Determine the (X, Y) coordinate at the center of the cell enclosing the given text.  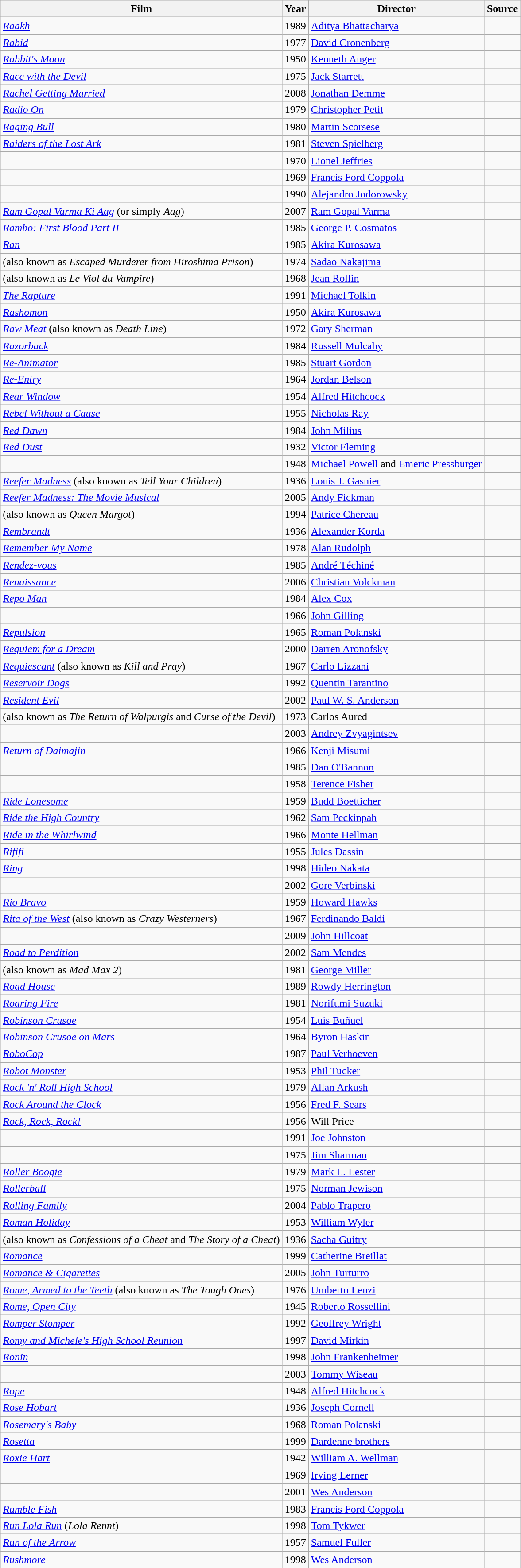
Terence Fisher (396, 784)
Darren Aronofsky (396, 649)
Resident Evil (141, 700)
Rosetta (141, 1441)
Rose Hobart (141, 1408)
Sadao Nakajima (396, 262)
Joseph Cornell (396, 1408)
1973 (295, 716)
John Frankenheimer (396, 1357)
Tom Tykwer (396, 1525)
Pablo Trapero (396, 1205)
Red Dawn (141, 430)
Run of the Arrow (141, 1542)
Hideo Nakata (396, 868)
Source (502, 9)
Rear Window (141, 396)
Repulsion (141, 632)
John Hillcoat (396, 936)
Rushmore (141, 1559)
Rosemary's Baby (141, 1425)
Lionel Jeffries (396, 160)
Road House (141, 986)
Rollerball (141, 1189)
John Gilling (396, 616)
1972 (295, 329)
Raiders of the Lost Ark (141, 143)
Reefer Madness (also known as Tell Your Children) (141, 480)
Jack Starrett (396, 76)
Roxie Hart (141, 1458)
(also known as The Return of Walpurgis and Curse of the Devil) (141, 716)
Quentin Tarantino (396, 683)
Ride Lonesome (141, 801)
Rififi (141, 852)
Robinson Crusoe (141, 1020)
Rachel Getting Married (141, 93)
George Miller (396, 969)
Catherine Breillat (396, 1256)
Repo Man (141, 599)
Budd Boetticher (396, 801)
1990 (295, 194)
1987 (295, 1054)
1994 (295, 515)
Carlo Lizzani (396, 666)
Jules Dassin (396, 852)
1997 (295, 1340)
1965 (295, 632)
Robinson Crusoe on Mars (141, 1037)
Robot Monster (141, 1071)
Will Price (396, 1121)
Michael Powell and Emeric Pressburger (396, 464)
Ram Gopal Varma Ki Aag (or simply Aag) (141, 211)
David Mirkin (396, 1340)
Romance (141, 1256)
Paul Verhoeven (396, 1054)
RoboCop (141, 1054)
Stuart Gordon (396, 363)
Steven Spielberg (396, 143)
Alejandro Jodorowsky (396, 194)
Dardenne brothers (396, 1441)
Film (141, 9)
Rendez-vous (141, 565)
Russell Mulcahy (396, 346)
Jonathan Demme (396, 93)
1932 (295, 447)
Geoffrey Wright (396, 1324)
Ring (141, 868)
(also known as Queen Margot) (141, 515)
Year (295, 9)
2004 (295, 1205)
Andy Fickman (396, 498)
Ferdinando Baldi (396, 919)
Run Lola Run (Lola Rennt) (141, 1525)
Renaissance (141, 582)
Christian Volckman (396, 582)
Rambo: First Blood Part II (141, 228)
Umberto Lenzi (396, 1290)
1945 (295, 1307)
Dan O'Bannon (396, 767)
Raw Meat (also known as Death Line) (141, 329)
George P. Cosmatos (396, 228)
Rock 'n' Roll High School (141, 1088)
William A. Wellman (396, 1458)
Rashomon (141, 312)
Rita of the West (also known as Crazy Westerners) (141, 919)
1983 (295, 1509)
2009 (295, 936)
Raging Bull (141, 127)
1942 (295, 1458)
Sacha Guitry (396, 1239)
Rio Bravo (141, 902)
1977 (295, 43)
Louis J. Gasnier (396, 480)
Tommy Wiseau (396, 1374)
Sam Peckinpah (396, 818)
John Turturro (396, 1273)
1974 (295, 262)
Romance & Cigarettes (141, 1273)
Rowdy Herrington (396, 986)
Luis Buñuel (396, 1020)
1958 (295, 784)
Rumble Fish (141, 1509)
Samuel Fuller (396, 1542)
Requiescant (also known as Kill and Pray) (141, 666)
Allan Arkush (396, 1088)
Roman Holiday (141, 1222)
Raakh (141, 26)
André Téchiné (396, 565)
Radio On (141, 110)
Rolling Family (141, 1205)
Rabid (141, 43)
Irving Lerner (396, 1475)
1957 (295, 1542)
The Rapture (141, 295)
Requiem for a Dream (141, 649)
Howard Hawks (396, 902)
Alan Rudolph (396, 548)
1980 (295, 127)
Rock Around the Clock (141, 1104)
Ram Gopal Varma (396, 211)
Race with the Devil (141, 76)
Nicholas Ray (396, 413)
Norifumi Suzuki (396, 1003)
Fred F. Sears (396, 1104)
Ride the High Country (141, 818)
Romy and Michele's High School Reunion (141, 1340)
Red Dust (141, 447)
Victor Fleming (396, 447)
Gore Verbinski (396, 885)
Phil Tucker (396, 1071)
Ronin (141, 1357)
Rome, Armed to the Teeth (also known as The Tough Ones) (141, 1290)
Re-Animator (141, 363)
Rabbit's Moon (141, 59)
1962 (295, 818)
Romper Stomper (141, 1324)
Kenneth Anger (396, 59)
Andrey Zvyagintsev (396, 733)
Patrice Chéreau (396, 515)
Return of Daimajin (141, 751)
Roberto Rossellini (396, 1307)
Road to Perdition (141, 952)
1976 (295, 1290)
Roller Boogie (141, 1172)
Byron Haskin (396, 1037)
Monte Hellman (396, 835)
Jordan Belson (396, 379)
Rebel Without a Cause (141, 413)
Mark L. Lester (396, 1172)
Sam Mendes (396, 952)
Re-Entry (141, 379)
Rope (141, 1391)
(also known as Confessions of a Cheat and The Story of a Cheat) (141, 1239)
Reefer Madness: The Movie Musical (141, 498)
Roaring Fire (141, 1003)
2006 (295, 582)
Gary Sherman (396, 329)
Alex Cox (396, 599)
2000 (295, 649)
Jean Rollin (396, 279)
Ride in the Whirlwind (141, 835)
2008 (295, 93)
Christopher Petit (396, 110)
Carlos Aured (396, 716)
Paul W. S. Anderson (396, 700)
(also known as Escaped Murderer from Hiroshima Prison) (141, 262)
Rock, Rock, Rock! (141, 1121)
Martin Scorsese (396, 127)
2001 (295, 1492)
Razorback (141, 346)
Remember My Name (141, 548)
Rembrandt (141, 531)
Michael Tolkin (396, 295)
Joe Johnston (396, 1138)
John Milius (396, 430)
Rome, Open City (141, 1307)
William Wyler (396, 1222)
Aditya Bhattacharya (396, 26)
Norman Jewison (396, 1189)
Reservoir Dogs (141, 683)
Director (396, 9)
(also known as Mad Max 2) (141, 969)
Kenji Misumi (396, 751)
1978 (295, 548)
David Cronenberg (396, 43)
Ran (141, 245)
1970 (295, 160)
(also known as Le Viol du Vampire) (141, 279)
2007 (295, 211)
Jim Sharman (396, 1155)
Alexander Korda (396, 531)
